For the text-containing cell, return its midpoint in (X, Y) coordinate format. 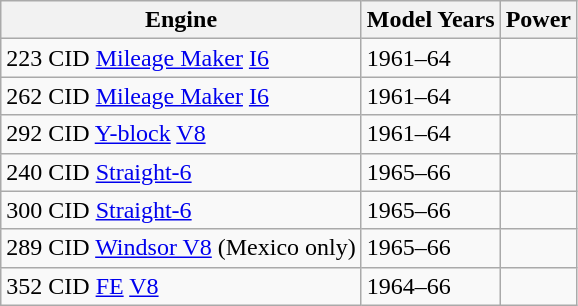
300 CID Straight-6 (182, 210)
Engine (182, 20)
240 CID Straight-6 (182, 172)
Power (538, 20)
352 CID FE V8 (182, 286)
1964–66 (430, 286)
Model Years (430, 20)
223 CID Mileage Maker I6 (182, 58)
262 CID Mileage Maker I6 (182, 96)
292 CID Y-block V8 (182, 134)
289 CID Windsor V8 (Mexico only) (182, 248)
